Scan for the cell matching the given text and deliver its [X, Y] coordinate at center. 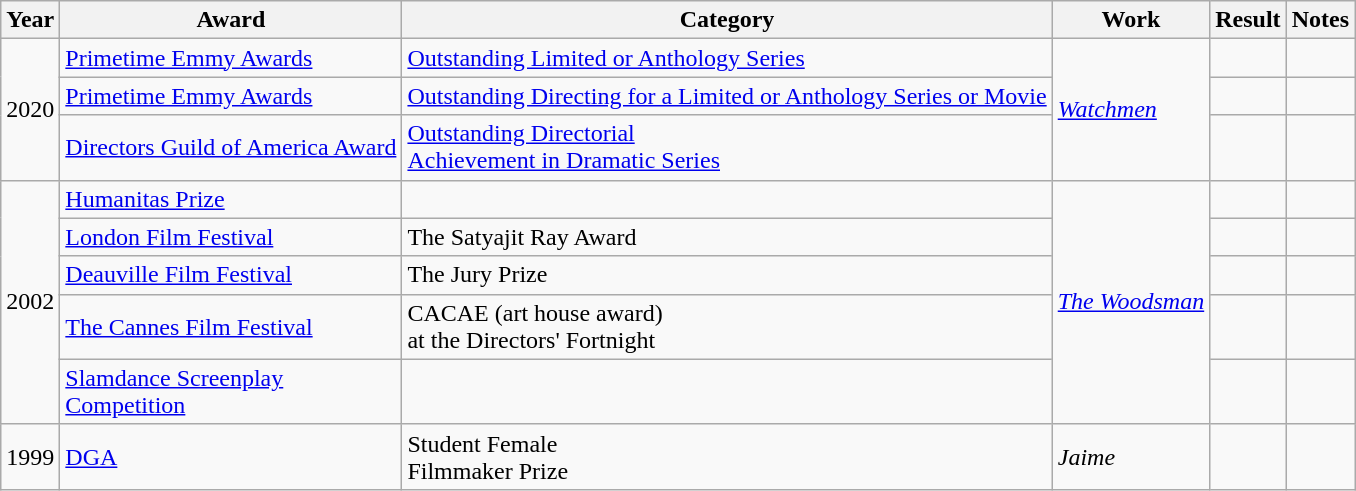
Outstanding Limited or Anthology Series [727, 58]
Year [30, 20]
Slamdance ScreenplayCompetition [231, 392]
London Film Festival [231, 237]
The Satyajit Ray Award [727, 237]
The Jury Prize [727, 275]
DGA [231, 456]
Student FemaleFilmmaker Prize [727, 456]
Directors Guild of America Award [231, 148]
The Woodsman [1131, 302]
Deauville Film Festival [231, 275]
2002 [30, 302]
CACAE (art house award)at the Directors' Fortnight [727, 326]
Work [1131, 20]
Result [1248, 20]
Jaime [1131, 456]
1999 [30, 456]
Category [727, 20]
Outstanding Directing for a Limited or Anthology Series or Movie [727, 96]
Watchmen [1131, 110]
Humanitas Prize [231, 199]
Notes [1320, 20]
Award [231, 20]
2020 [30, 110]
The Cannes Film Festival [231, 326]
Outstanding DirectorialAchievement in Dramatic Series [727, 148]
